Scan for the cell matching the given text and deliver its [X, Y] coordinate at center. 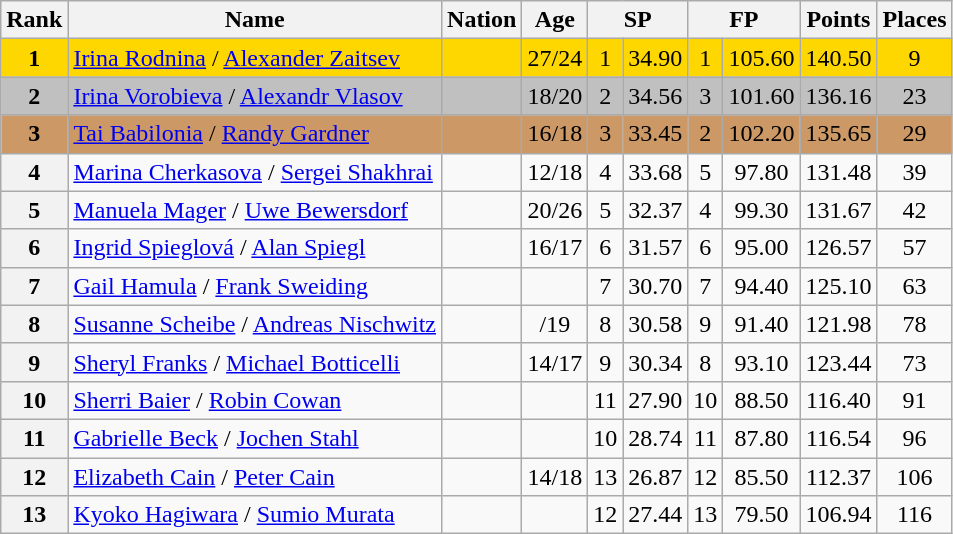
135.65 [838, 134]
Irina Rodnina / Alexander Zaitsev [255, 58]
31.57 [656, 248]
Ingrid Spieglová / Alan Spiegl [255, 248]
97.80 [762, 172]
12/18 [555, 172]
87.80 [762, 438]
116.54 [838, 438]
99.30 [762, 210]
85.50 [762, 477]
30.70 [656, 286]
121.98 [838, 324]
Age [555, 20]
57 [914, 248]
Places [914, 20]
116.40 [838, 400]
27.90 [656, 400]
FP [744, 20]
Kyoko Hagiwara / Sumio Murata [255, 515]
Elizabeth Cain / Peter Cain [255, 477]
96 [914, 438]
78 [914, 324]
136.16 [838, 96]
73 [914, 362]
93.10 [762, 362]
32.37 [656, 210]
30.58 [656, 324]
26.87 [656, 477]
Sheryl Franks / Michael Botticelli [255, 362]
29 [914, 134]
14/17 [555, 362]
28.74 [656, 438]
91.40 [762, 324]
/19 [555, 324]
Nation [482, 20]
33.68 [656, 172]
140.50 [838, 58]
18/20 [555, 96]
116 [914, 515]
112.37 [838, 477]
16/17 [555, 248]
Tai Babilonia / Randy Gardner [255, 134]
39 [914, 172]
79.50 [762, 515]
95.00 [762, 248]
Gabrielle Beck / Jochen Stahl [255, 438]
Rank [34, 20]
Points [838, 20]
102.20 [762, 134]
30.34 [656, 362]
131.48 [838, 172]
42 [914, 210]
Sherri Baier / Robin Cowan [255, 400]
88.50 [762, 400]
Marina Cherkasova / Sergei Shakhrai [255, 172]
Gail Hamula / Frank Sweiding [255, 286]
23 [914, 96]
Manuela Mager / Uwe Bewersdorf [255, 210]
27/24 [555, 58]
106.94 [838, 515]
34.90 [656, 58]
106 [914, 477]
Irina Vorobieva / Alexandr Vlasov [255, 96]
91 [914, 400]
105.60 [762, 58]
16/18 [555, 134]
Susanne Scheibe / Andreas Nischwitz [255, 324]
SP [638, 20]
126.57 [838, 248]
63 [914, 286]
101.60 [762, 96]
Name [255, 20]
125.10 [838, 286]
14/18 [555, 477]
20/26 [555, 210]
33.45 [656, 134]
34.56 [656, 96]
123.44 [838, 362]
94.40 [762, 286]
131.67 [838, 210]
27.44 [656, 515]
